Pinpoint the cell where the given text exists, returning its (x, y) midpoint coordinate. 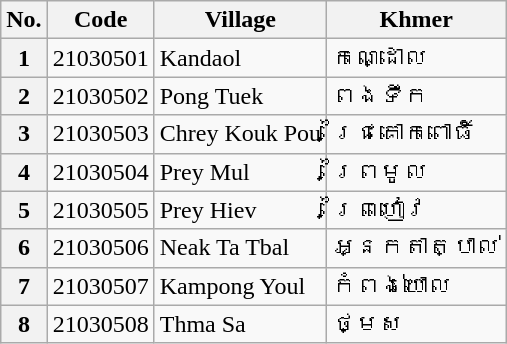
3 (24, 134)
Kandaol (240, 58)
អ្នកតាត្បាល់ (416, 248)
8 (24, 324)
ព្រៃមូល (416, 172)
Khmer (416, 20)
7 (24, 286)
5 (24, 210)
ព្រៃហៀវ (416, 210)
6 (24, 248)
21030505 (100, 210)
21030502 (100, 96)
4 (24, 172)
Pong Tuek (240, 96)
Prey Mul (240, 172)
Neak Ta Tbal (240, 248)
21030506 (100, 248)
No. (24, 20)
21030507 (100, 286)
Prey Hiev (240, 210)
កណ្ដោល (416, 58)
21030508 (100, 324)
21030501 (100, 58)
Chrey Kouk Pou (240, 134)
Code (100, 20)
21030503 (100, 134)
ជ្រៃគោកពោធិ៍ (416, 134)
Village (240, 20)
21030504 (100, 172)
ថ្មស (416, 324)
2 (24, 96)
កំពង់យោល (416, 286)
1 (24, 58)
ពងទឹក (416, 96)
Thma Sa (240, 324)
Kampong Youl (240, 286)
